Detect which cell encompasses the target text, then output its [x, y] center coordinate. 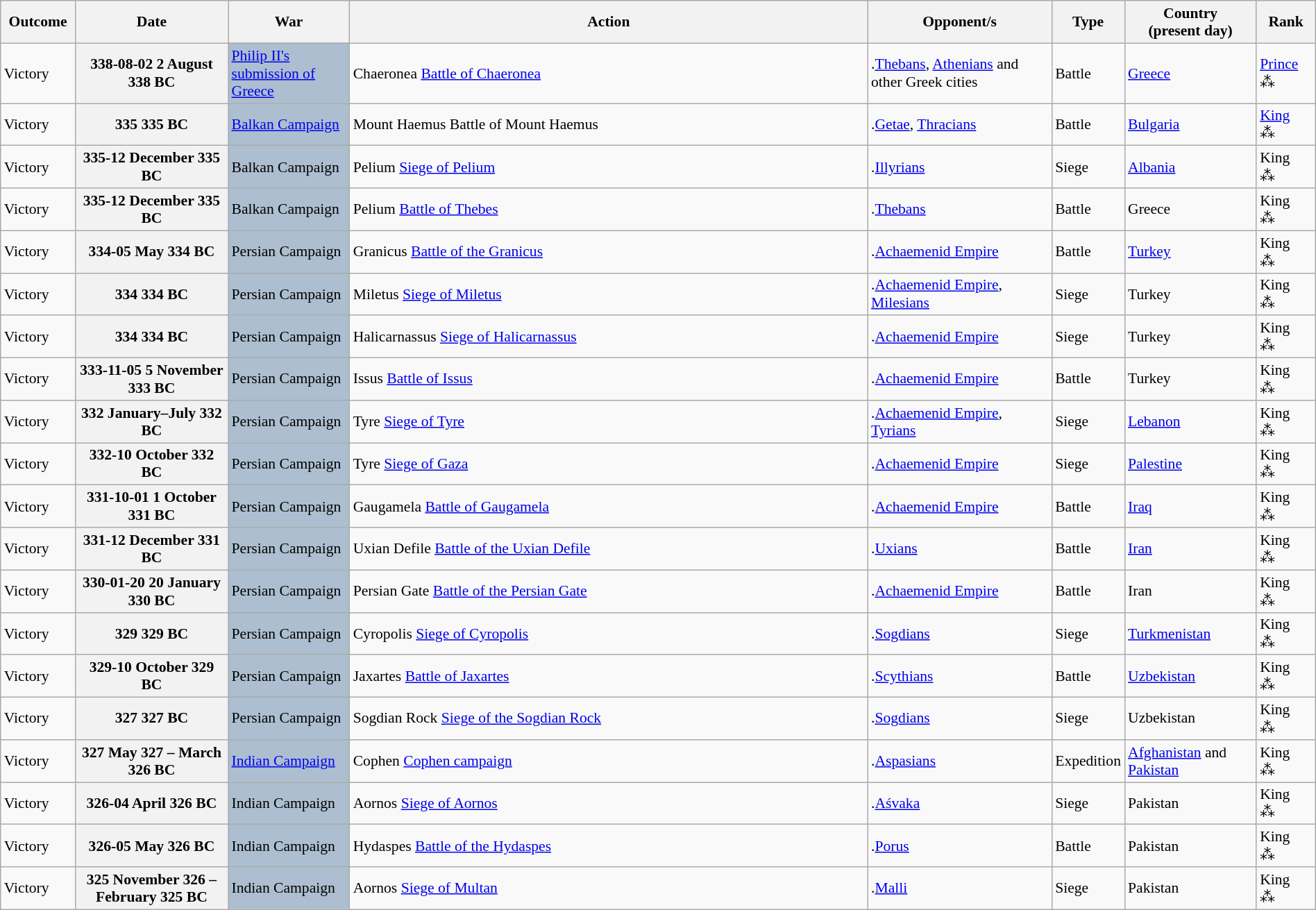
Granicus Battle of the Granicus [609, 251]
Tyre Siege of Gaza [609, 464]
334-05 May 334 BC [151, 251]
Country(present day) [1190, 22]
Expedition [1088, 761]
327 327 BC [151, 719]
Pelium Siege of Pelium [609, 167]
331-12 December 331 BC [151, 548]
Outcome [38, 22]
329-10 October 329 BC [151, 676]
327 May 327 – March 326 BC [151, 761]
.Thebans, Athenians and other Greek cities [959, 74]
Opponent/s [959, 22]
326-04 April 326 BC [151, 804]
Type [1088, 22]
332 January–July 332 BC [151, 422]
Jaxartes Battle of Jaxartes [609, 676]
Aornos Siege of Multan [609, 888]
.Achaemenid Empire, Tyrians [959, 422]
Cophen Cophen campaign [609, 761]
.Malli [959, 888]
.Scythians [959, 676]
Lebanon [1190, 422]
.Getae, Thracians [959, 125]
Aornos Siege of Aornos [609, 804]
333-11-05 5 November 333 BC [151, 379]
.Aspasians [959, 761]
Turkmenistan [1190, 633]
Pelium Battle of Thebes [609, 210]
332-10 October 332 BC [151, 464]
331-10-01 1 October 331 BC [151, 507]
Hydaspes Battle of the Hydaspes [609, 845]
Halicarnassus Siege of Halicarnassus [609, 337]
Persian Gate Battle of the Persian Gate [609, 591]
Rank [1285, 22]
Prince⁂ [1285, 74]
Gaugamela Battle of Gaugamela [609, 507]
325 November 326 – February 325 BC [151, 888]
Issus Battle of Issus [609, 379]
War [289, 22]
.Uxians [959, 548]
.Aśvaka [959, 804]
.Thebans [959, 210]
330-01-20 20 January 330 BC [151, 591]
.Porus [959, 845]
Palestine [1190, 464]
Date [151, 22]
Chaeronea Battle of Chaeronea [609, 74]
Afghanistan and Pakistan [1190, 761]
Sogdian Rock Siege of the Sogdian Rock [609, 719]
Philip II's submission of Greece [289, 74]
338-08-02 2 August 338 BC [151, 74]
Cyropolis Siege of Cyropolis [609, 633]
Miletus Siege of Miletus [609, 294]
Mount Haemus Battle of Mount Haemus [609, 125]
Tyre Siege of Tyre [609, 422]
Uxian Defile Battle of the Uxian Defile [609, 548]
.Illyrians [959, 167]
335 335 BC [151, 125]
Bulgaria [1190, 125]
Iraq [1190, 507]
Action [609, 22]
326-05 May 326 BC [151, 845]
.Achaemenid Empire, Milesians [959, 294]
329 329 BC [151, 633]
Albania [1190, 167]
